Search for the cell housing the specified text and yield its [X, Y] center coordinate. 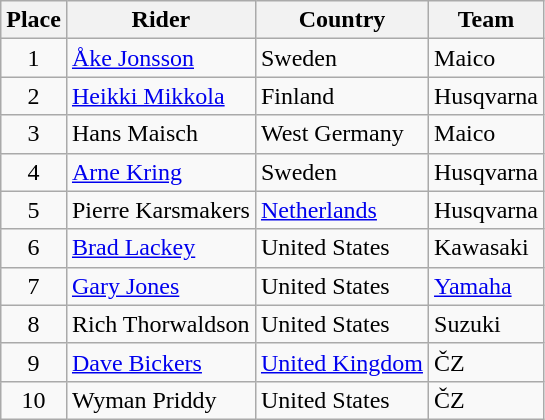
Team [486, 20]
Rider [160, 20]
5 [34, 210]
Pierre Karsmakers [160, 210]
8 [34, 324]
Finland [342, 96]
1 [34, 58]
United Kingdom [342, 362]
3 [34, 134]
2 [34, 96]
4 [34, 172]
Place [34, 20]
Åke Jonsson [160, 58]
Hans Maisch [160, 134]
Suzuki [486, 324]
Arne Kring [160, 172]
Gary Jones [160, 286]
Rich Thorwaldson [160, 324]
Netherlands [342, 210]
Yamaha [486, 286]
7 [34, 286]
Dave Bickers [160, 362]
6 [34, 248]
Kawasaki [486, 248]
Brad Lackey [160, 248]
10 [34, 400]
Country [342, 20]
Wyman Priddy [160, 400]
Heikki Mikkola [160, 96]
West Germany [342, 134]
9 [34, 362]
